From the cell containing the given text, extract its center point as (X, Y) coordinate. 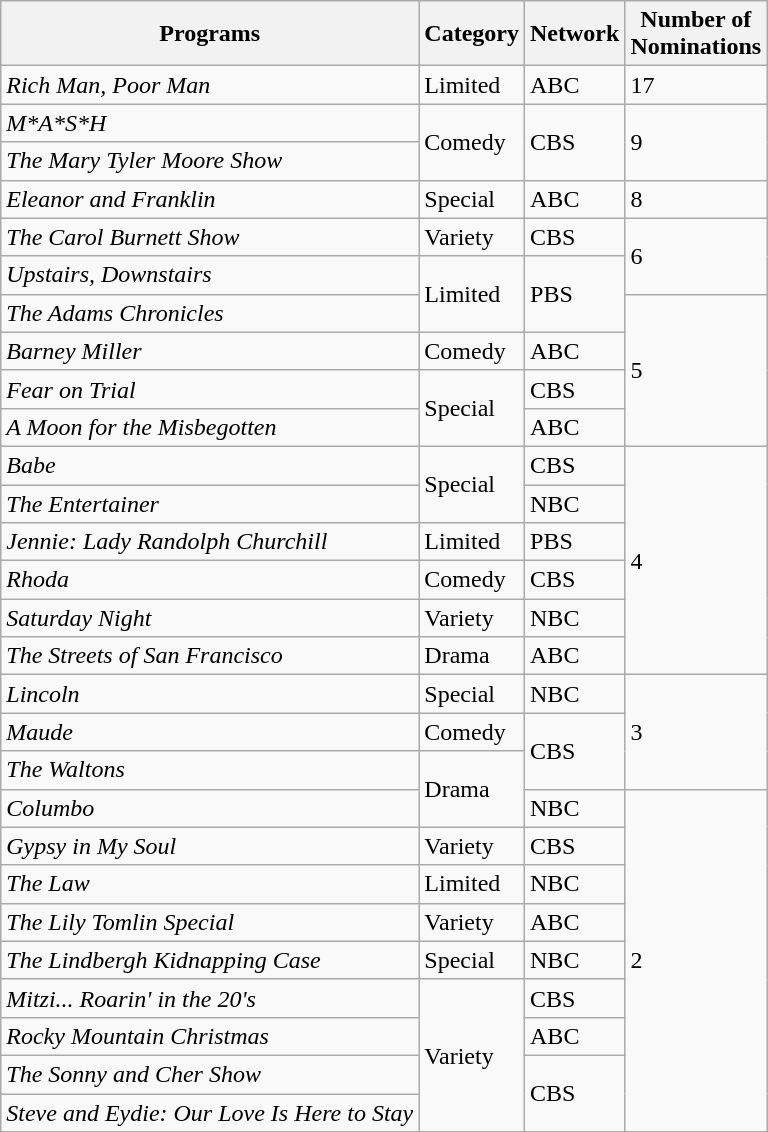
Rocky Mountain Christmas (210, 1036)
Category (472, 34)
A Moon for the Misbegotten (210, 427)
17 (696, 85)
M*A*S*H (210, 123)
Rhoda (210, 580)
4 (696, 560)
Upstairs, Downstairs (210, 275)
Programs (210, 34)
Eleanor and Franklin (210, 199)
The Lily Tomlin Special (210, 922)
5 (696, 370)
Mitzi... Roarin' in the 20's (210, 998)
Saturday Night (210, 618)
The Carol Burnett Show (210, 237)
Jennie: Lady Randolph Churchill (210, 542)
Fear on Trial (210, 389)
The Sonny and Cher Show (210, 1074)
Rich Man, Poor Man (210, 85)
Network (575, 34)
The Streets of San Francisco (210, 656)
The Adams Chronicles (210, 313)
Gypsy in My Soul (210, 846)
The Mary Tyler Moore Show (210, 161)
3 (696, 732)
9 (696, 142)
Babe (210, 465)
Columbo (210, 808)
Steve and Eydie: Our Love Is Here to Stay (210, 1113)
The Entertainer (210, 503)
8 (696, 199)
6 (696, 256)
The Waltons (210, 770)
2 (696, 960)
Number ofNominations (696, 34)
Lincoln (210, 694)
Barney Miller (210, 351)
The Law (210, 884)
The Lindbergh Kidnapping Case (210, 960)
Maude (210, 732)
